From the cell containing the given text, extract its center point as [x, y] coordinate. 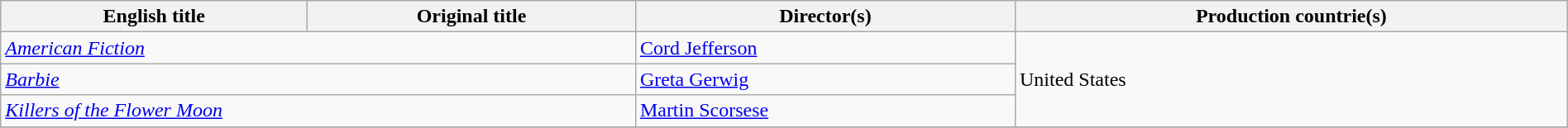
Killers of the Flower Moon [318, 111]
Greta Gerwig [825, 79]
English title [154, 17]
American Fiction [318, 48]
Martin Scorsese [825, 111]
Barbie [318, 79]
Original title [471, 17]
Cord Jefferson [825, 48]
Director(s) [825, 17]
Production countrie(s) [1291, 17]
United States [1291, 79]
